Capture the cell that displays the provided text and extract its [X, Y] central coordinate. 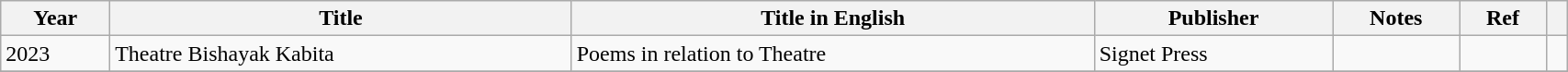
Signet Press [1213, 54]
Publisher [1213, 18]
2023 [55, 54]
Poems in relation to Theatre [832, 54]
Title in English [832, 18]
Title [342, 18]
Notes [1396, 18]
Theatre Bishayak Kabita [342, 54]
Ref [1503, 18]
Year [55, 18]
